Identify which cell holds the provided text, then report its [x, y] central coordinate. 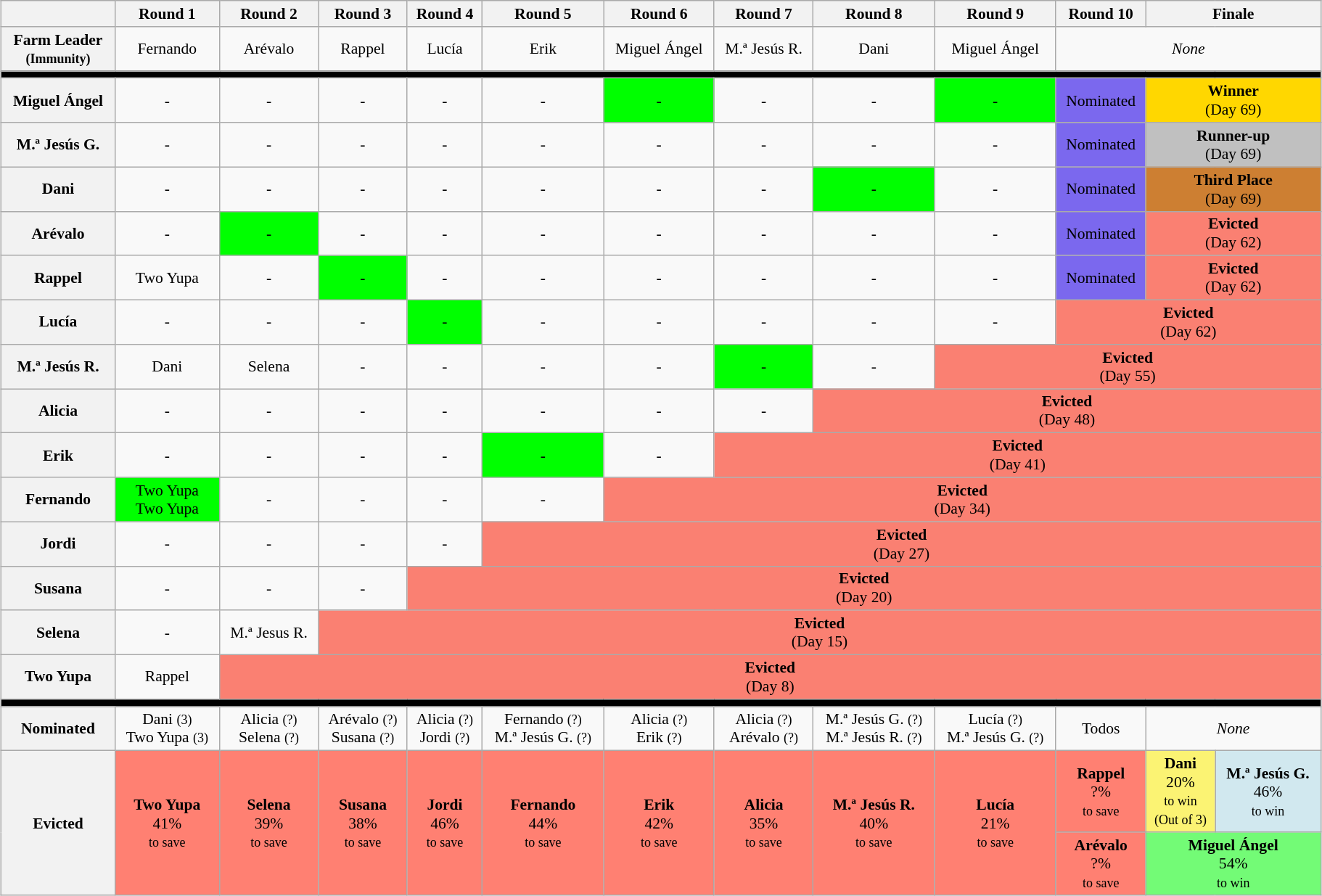
Dani (3)Two Yupa (3) [167, 728]
Evicted (Day 15) [820, 633]
Selena39%to save [268, 823]
Fernando44%to save [543, 823]
Lucía (?)M.ª Jesús G. (?) [995, 728]
Round 8 [874, 14]
Two Yupa41%to save [167, 823]
Alicia35%to save [763, 823]
Susana [58, 588]
Round 3 [363, 14]
Dani20%to win(Out of 3) [1181, 792]
M.ª Jesús R.40%to save [874, 823]
Winner (Day 69) [1233, 100]
Alicia (?)Arévalo (?) [763, 728]
Evicted (Day 48) [1067, 411]
Susana38%to save [363, 823]
Evicted (Day 20) [863, 588]
M.ª Jesús G. (?)M.ª Jesús R. (?) [874, 728]
Round 1 [167, 14]
Evicted [58, 823]
Arévalo?%to save [1101, 863]
Evicted (Day 34) [962, 499]
Third Place (Day 69) [1233, 189]
Jordi [58, 544]
Round 2 [268, 14]
Two YupaTwo Yupa [167, 499]
Round 9 [995, 14]
M.ª Jesús G. [58, 145]
Alicia (?)Jordi (?) [445, 728]
Alicia [58, 411]
Miguel Ángel54%to win [1233, 863]
Round 7 [763, 14]
Evicted (Day 41) [1017, 456]
Evicted (Day 55) [1128, 367]
Round 5 [543, 14]
Finale [1233, 14]
Round 4 [445, 14]
Rappel?%to save [1101, 792]
Evicted (Day 27) [902, 544]
Fernando (?)M.ª Jesús G. (?) [543, 728]
Jordi46%to save [445, 823]
Round 10 [1101, 14]
Erik42%to save [659, 823]
Farm Leader(Immunity) [58, 49]
Evicted (Day 8) [770, 678]
M.ª Jesús G.46%to win [1268, 792]
Runner-up (Day 69) [1233, 145]
Alicia (?)Selena (?) [268, 728]
Todos [1101, 728]
Round 6 [659, 14]
M.ª Jesus R. [268, 633]
Lucía21%to save [995, 823]
Alicia (?)Erik (?) [659, 728]
Arévalo (?)Susana (?) [363, 728]
